Provide the (x, y) coordinate of the cell's center where the given text is located.  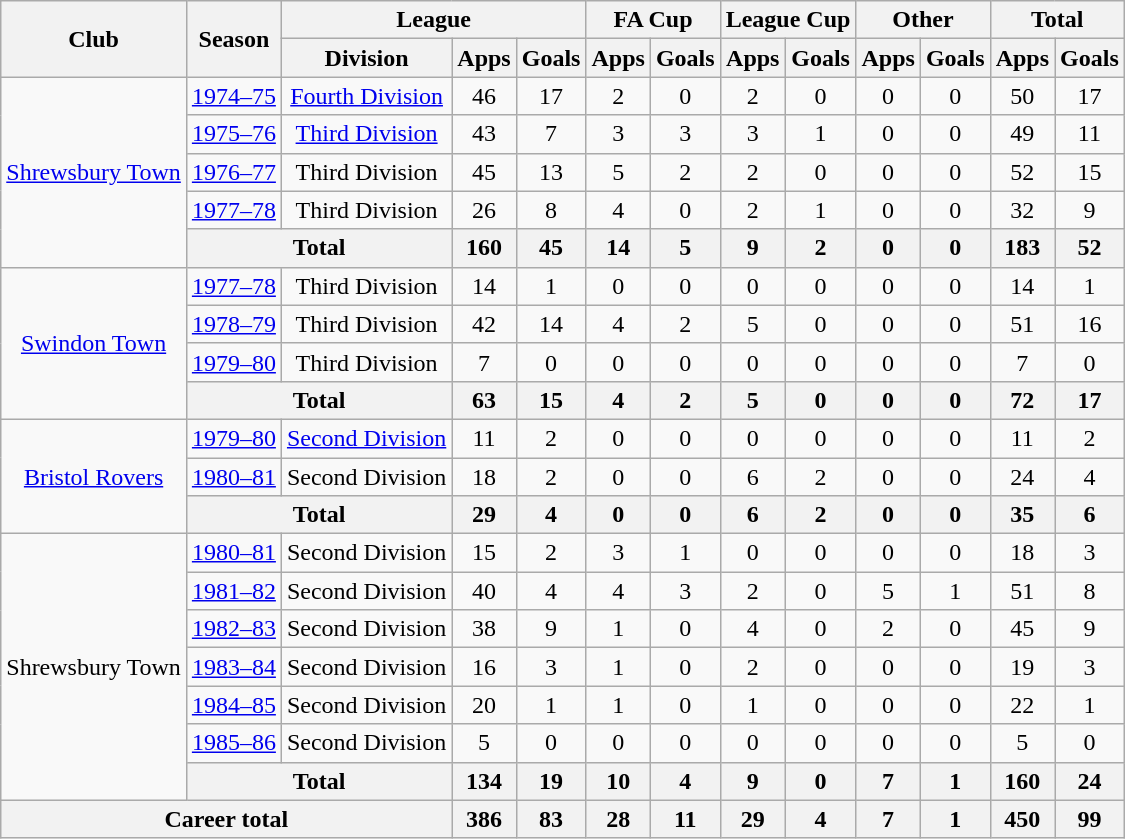
FA Cup (653, 20)
32 (1022, 210)
183 (1022, 248)
42 (484, 324)
1982–83 (234, 629)
Season (234, 39)
1983–84 (234, 667)
1975–76 (234, 134)
386 (484, 819)
League (434, 20)
134 (484, 781)
1978–79 (234, 324)
49 (1022, 134)
43 (484, 134)
Bristol Rovers (94, 476)
13 (551, 172)
46 (484, 96)
26 (484, 210)
League Cup (788, 20)
Career total (226, 819)
38 (484, 629)
83 (551, 819)
22 (1022, 705)
Fourth Division (366, 96)
50 (1022, 96)
450 (1022, 819)
72 (1022, 400)
Other (923, 20)
63 (484, 400)
10 (618, 781)
28 (618, 819)
99 (1090, 819)
Division (366, 58)
Club (94, 39)
1976–77 (234, 172)
35 (1022, 515)
1981–82 (234, 591)
40 (484, 591)
20 (484, 705)
Swindon Town (94, 343)
1974–75 (234, 96)
1984–85 (234, 705)
1985–86 (234, 743)
